Locate the cell with the specified text and output its (x, y) center coordinate. 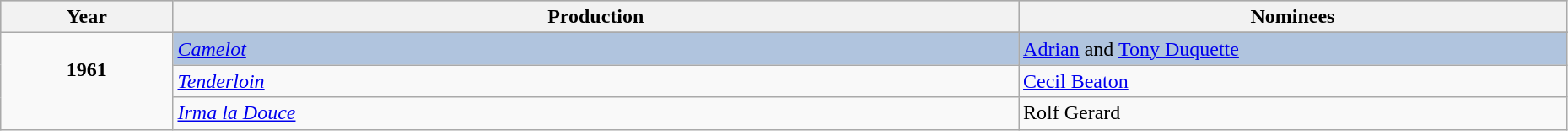
Camelot (595, 49)
Rolf Gerard (1293, 113)
Cecil Beaton (1293, 81)
Adrian and Tony Duquette (1293, 49)
Tenderloin (595, 81)
Irma la Douce (595, 113)
Production (595, 17)
Nominees (1293, 17)
1961 (87, 81)
Year (87, 17)
